Provide the [x, y] coordinate of the cell's center where the given text is located.  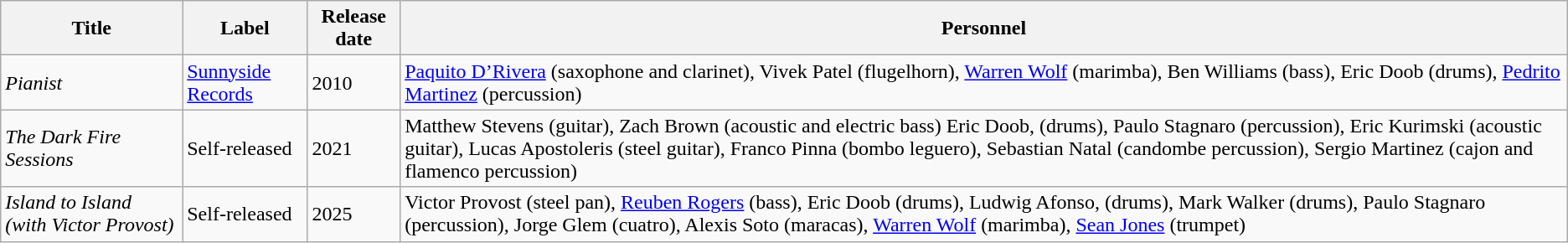
The Dark Fire Sessions [92, 148]
Title [92, 28]
Sunnyside Records [245, 82]
Label [245, 28]
Island to Island (with Victor Provost) [92, 215]
2021 [353, 148]
2025 [353, 215]
Personnel [984, 28]
2010 [353, 82]
Release date [353, 28]
Pianist [92, 82]
